Determine the (X, Y) coordinate at the center of the cell enclosing the given text.  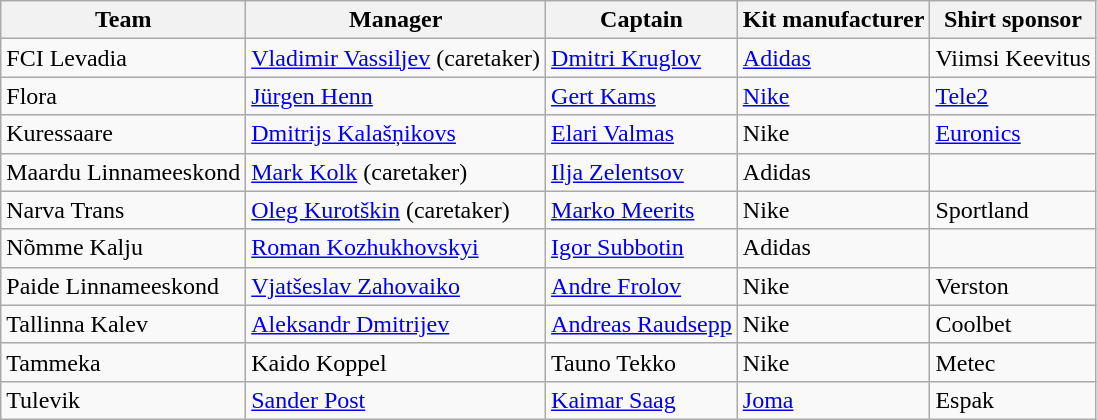
Nõmme Kalju (124, 248)
Flora (124, 96)
Tammeka (124, 362)
Paide Linnameeskond (124, 286)
Tele2 (1013, 96)
Shirt sponsor (1013, 20)
Dmitrijs Kalašņikovs (396, 134)
Jürgen Henn (396, 96)
Captain (642, 20)
Viimsi Keevitus (1013, 58)
Coolbet (1013, 324)
Sportland (1013, 210)
Maardu Linnameeskond (124, 172)
Manager (396, 20)
Euronics (1013, 134)
Mark Kolk (caretaker) (396, 172)
Elari Valmas (642, 134)
Igor Subbotin (642, 248)
Gert Kams (642, 96)
Andre Frolov (642, 286)
Oleg Kurotškin (caretaker) (396, 210)
Metec (1013, 362)
Kit manufacturer (834, 20)
Roman Kozhukhovskyi (396, 248)
Kuressaare (124, 134)
Joma (834, 400)
Marko Meerits (642, 210)
Tulevik (124, 400)
Dmitri Kruglov (642, 58)
Andreas Raudsepp (642, 324)
Vjatšeslav Zahovaiko (396, 286)
Vladimir Vassiljev (caretaker) (396, 58)
Tallinna Kalev (124, 324)
Sander Post (396, 400)
Kaimar Saag (642, 400)
Tauno Tekko (642, 362)
Espak (1013, 400)
Narva Trans (124, 210)
Ilja Zelentsov (642, 172)
Verston (1013, 286)
FCI Levadia (124, 58)
Aleksandr Dmitrijev (396, 324)
Team (124, 20)
Kaido Koppel (396, 362)
